Determine the (X, Y) coordinate at the center of the cell enclosing the given text.  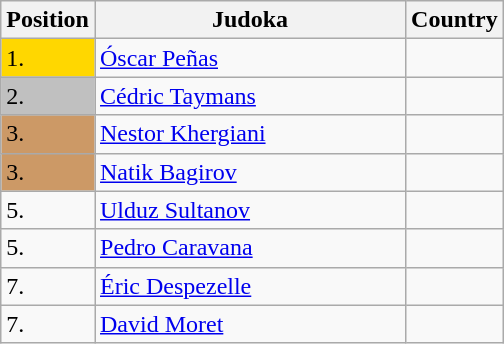
David Moret (250, 324)
Nestor Khergiani (250, 134)
Natik Bagirov (250, 172)
Pedro Caravana (250, 248)
2. (48, 96)
1. (48, 58)
Óscar Peñas (250, 58)
Country (455, 20)
Position (48, 20)
Ulduz Sultanov (250, 210)
Judoka (250, 20)
Éric Despezelle (250, 286)
Cédric Taymans (250, 96)
